From the cell containing the given text, extract its center point as [X, Y] coordinate. 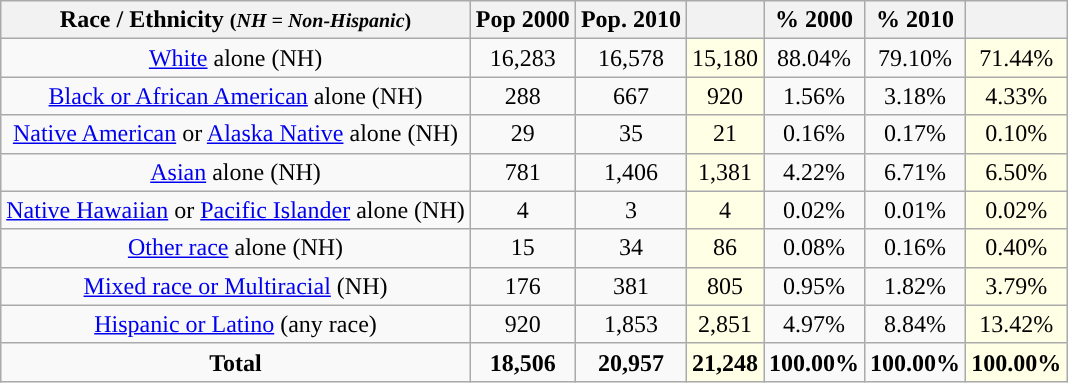
Hispanic or Latino (any race) [236, 324]
1,853 [630, 324]
Mixed race or Multiracial (NH) [236, 286]
2,851 [724, 324]
29 [522, 134]
1.56% [814, 96]
3 [630, 210]
18,506 [522, 362]
805 [724, 286]
381 [630, 286]
34 [630, 248]
21,248 [724, 362]
6.71% [916, 172]
0.10% [1016, 134]
1,406 [630, 172]
Asian alone (NH) [236, 172]
% 2000 [814, 20]
1.82% [916, 286]
0.40% [1016, 248]
0.01% [916, 210]
0.08% [814, 248]
4.22% [814, 172]
Native Hawaiian or Pacific Islander alone (NH) [236, 210]
1,381 [724, 172]
Other race alone (NH) [236, 248]
0.95% [814, 286]
15,180 [724, 58]
288 [522, 96]
Pop 2000 [522, 20]
Native American or Alaska Native alone (NH) [236, 134]
35 [630, 134]
667 [630, 96]
71.44% [1016, 58]
21 [724, 134]
781 [522, 172]
88.04% [814, 58]
15 [522, 248]
20,957 [630, 362]
4.33% [1016, 96]
16,578 [630, 58]
79.10% [916, 58]
White alone (NH) [236, 58]
Black or African American alone (NH) [236, 96]
4.97% [814, 324]
Race / Ethnicity (NH = Non-Hispanic) [236, 20]
3.79% [1016, 286]
Pop. 2010 [630, 20]
8.84% [916, 324]
6.50% [1016, 172]
3.18% [916, 96]
0.17% [916, 134]
Total [236, 362]
176 [522, 286]
86 [724, 248]
% 2010 [916, 20]
16,283 [522, 58]
13.42% [1016, 324]
